Detect which cell encompasses the target text, then output its (x, y) center coordinate. 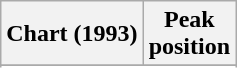
Peakposition (189, 34)
Chart (1993) (72, 34)
